From the cell containing the given text, extract its center point as (x, y) coordinate. 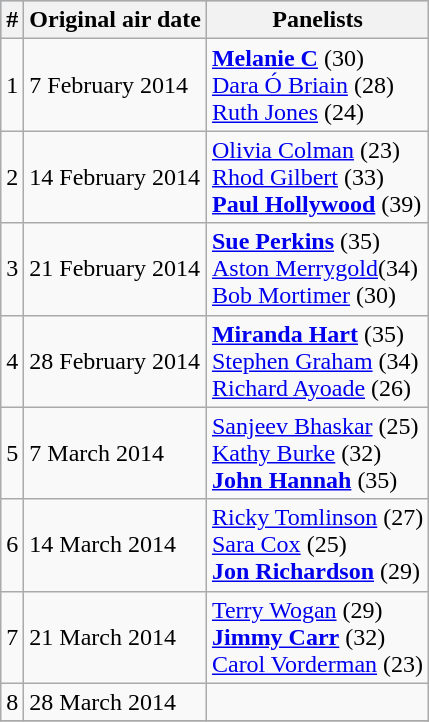
2 (12, 177)
Terry Wogan (29)Jimmy Carr (32)Carol Vorderman (23) (317, 637)
7 March 2014 (116, 453)
Ricky Tomlinson (27)Sara Cox (25)Jon Richardson (29) (317, 545)
6 (12, 545)
Sanjeev Bhaskar (25)Kathy Burke (32)John Hannah (35) (317, 453)
7 (12, 637)
Panelists (317, 20)
8 (12, 702)
14 February 2014 (116, 177)
21 March 2014 (116, 637)
28 March 2014 (116, 702)
Olivia Colman (23)Rhod Gilbert (33)Paul Hollywood (39) (317, 177)
Sue Perkins (35)Aston Merrygold(34)Bob Mortimer (30) (317, 269)
Melanie C (30)Dara Ó Briain (28)Ruth Jones (24) (317, 85)
Original air date (116, 20)
1 (12, 85)
Miranda Hart (35)Stephen Graham (34)Richard Ayoade (26) (317, 361)
3 (12, 269)
7 February 2014 (116, 85)
5 (12, 453)
# (12, 20)
4 (12, 361)
14 March 2014 (116, 545)
21 February 2014 (116, 269)
28 February 2014 (116, 361)
